Detect which cell encompasses the target text, then output its (X, Y) center coordinate. 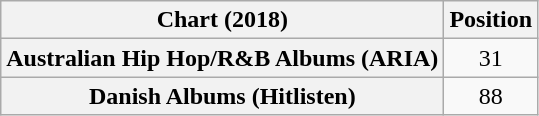
Australian Hip Hop/R&B Albums (ARIA) (222, 58)
88 (491, 96)
Chart (2018) (222, 20)
Danish Albums (Hitlisten) (222, 96)
31 (491, 58)
Position (491, 20)
